Provide the (X, Y) coordinate of the cell's center where the given text is located.  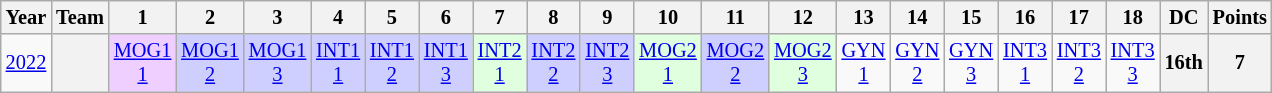
INT23 (607, 63)
INT33 (1133, 63)
15 (971, 17)
12 (802, 17)
11 (736, 17)
GYN3 (971, 63)
2 (210, 17)
4 (338, 17)
Team (80, 17)
MOG22 (736, 63)
MOG12 (210, 63)
GYN1 (864, 63)
10 (668, 17)
18 (1133, 17)
INT21 (500, 63)
9 (607, 17)
INT11 (338, 63)
Year (26, 17)
14 (917, 17)
GYN2 (917, 63)
MOG11 (142, 63)
DC (1184, 17)
2022 (26, 63)
INT12 (392, 63)
INT31 (1025, 63)
16 (1025, 17)
INT32 (1079, 63)
INT13 (446, 63)
6 (446, 17)
INT22 (554, 63)
8 (554, 17)
5 (392, 17)
MOG23 (802, 63)
13 (864, 17)
MOG13 (278, 63)
MOG21 (668, 63)
16th (1184, 63)
1 (142, 17)
3 (278, 17)
Points (1240, 17)
17 (1079, 17)
